Return the [X, Y] coordinate for the center point of the cell that contains the specified text.  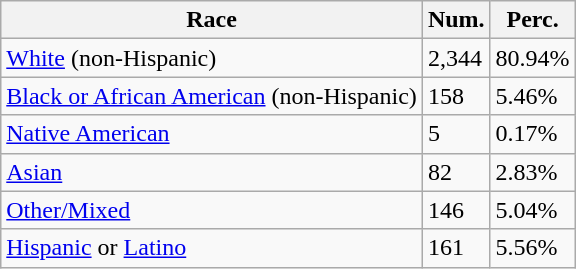
Asian [212, 172]
80.94% [532, 58]
Native American [212, 134]
Black or African American (non-Hispanic) [212, 96]
158 [456, 96]
Race [212, 20]
146 [456, 210]
2.83% [532, 172]
Hispanic or Latino [212, 248]
5.04% [532, 210]
5.46% [532, 96]
0.17% [532, 134]
Perc. [532, 20]
White (non-Hispanic) [212, 58]
5.56% [532, 248]
161 [456, 248]
Other/Mixed [212, 210]
5 [456, 134]
82 [456, 172]
Num. [456, 20]
2,344 [456, 58]
